Output the [X, Y] coordinate of the center of the cell containing the given text.  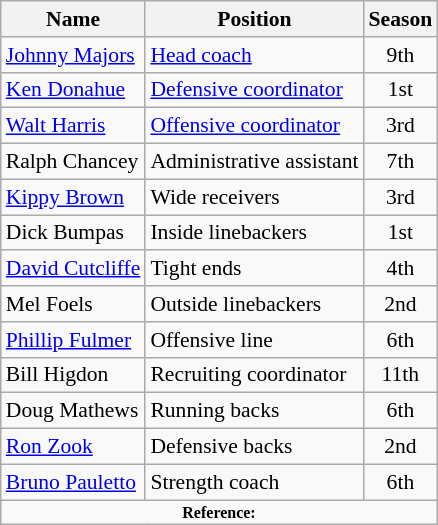
Mel Foels [74, 304]
Inside linebackers [254, 233]
Strength coach [254, 482]
Recruiting coordinator [254, 375]
Offensive line [254, 340]
Defensive coordinator [254, 90]
David Cutcliffe [74, 269]
9th [401, 55]
Doug Mathews [74, 411]
Wide receivers [254, 197]
Position [254, 19]
Offensive coordinator [254, 126]
11th [401, 375]
Ken Donahue [74, 90]
Dick Bumpas [74, 233]
Bill Higdon [74, 375]
Running backs [254, 411]
Head coach [254, 55]
Walt Harris [74, 126]
7th [401, 162]
Administrative assistant [254, 162]
Ron Zook [74, 447]
Johnny Majors [74, 55]
Tight ends [254, 269]
Outside linebackers [254, 304]
Bruno Pauletto [74, 482]
Defensive backs [254, 447]
Reference: [219, 512]
4th [401, 269]
Kippy Brown [74, 197]
Ralph Chancey [74, 162]
Phillip Fulmer [74, 340]
Name [74, 19]
Season [401, 19]
